Extract the (x, y) coordinate from the center of the cell holding the provided text.  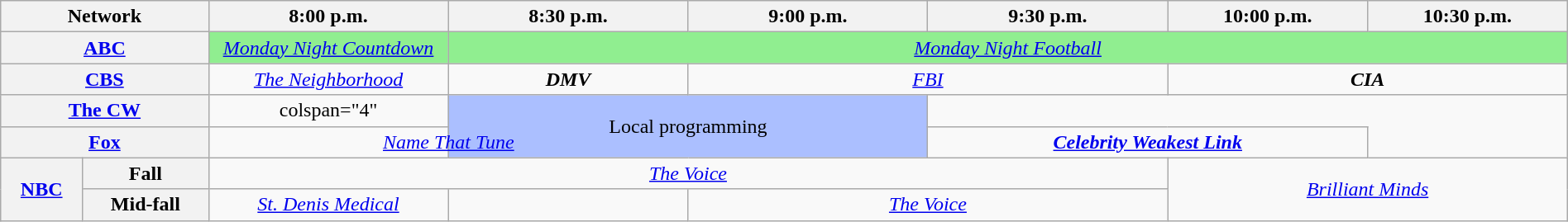
Monday Night Countdown (328, 48)
9:00 p.m. (808, 17)
Monday Night Football (1007, 48)
FBI (928, 79)
9:30 p.m. (1048, 17)
Name That Tune (448, 142)
Brilliant Minds (1368, 189)
CIA (1368, 79)
Celebrity Weakest Link (1148, 142)
The Neighborhood (328, 79)
colspan="4" (328, 111)
10:00 p.m. (1268, 17)
8:30 p.m. (568, 17)
Fox (104, 142)
DMV (568, 79)
8:00 p.m. (328, 17)
CBS (104, 79)
The CW (104, 111)
St. Denis Medical (328, 205)
10:30 p.m. (1468, 17)
Local programming (688, 126)
ABC (104, 48)
Network (104, 17)
NBC (41, 189)
Mid-fall (146, 205)
Fall (146, 173)
